Output the (X, Y) coordinate of the center of the cell containing the given text.  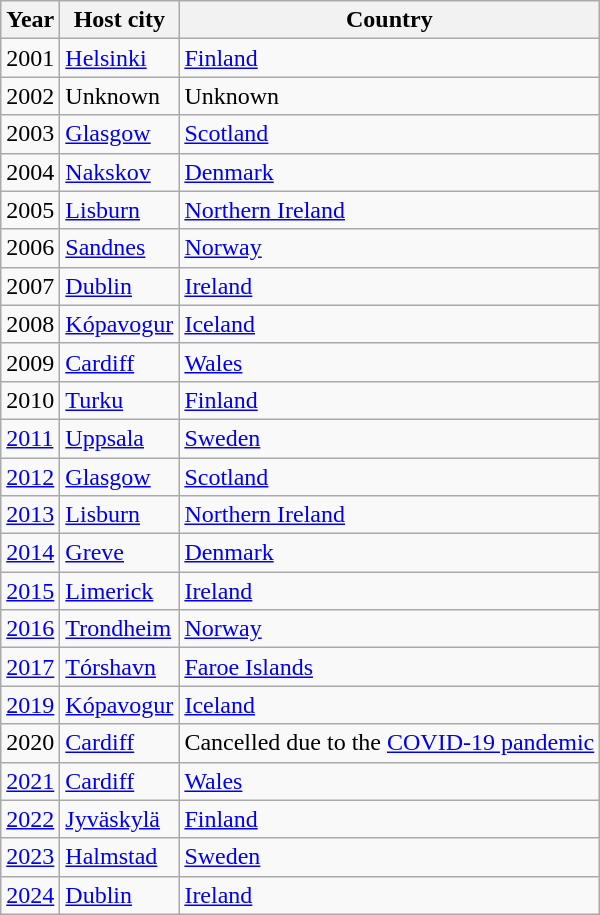
Trondheim (120, 629)
Jyväskylä (120, 819)
2009 (30, 362)
2003 (30, 134)
Sandnes (120, 248)
2008 (30, 324)
2019 (30, 705)
2015 (30, 591)
2023 (30, 857)
Cancelled due to the COVID-19 pandemic (390, 743)
2002 (30, 96)
2014 (30, 553)
Nakskov (120, 172)
2004 (30, 172)
2024 (30, 895)
Country (390, 20)
2001 (30, 58)
2011 (30, 438)
Uppsala (120, 438)
2012 (30, 477)
Helsinki (120, 58)
2022 (30, 819)
2017 (30, 667)
Greve (120, 553)
Tórshavn (120, 667)
2006 (30, 248)
Halmstad (120, 857)
2005 (30, 210)
Year (30, 20)
Limerick (120, 591)
2007 (30, 286)
Host city (120, 20)
2020 (30, 743)
Faroe Islands (390, 667)
2010 (30, 400)
Turku (120, 400)
2013 (30, 515)
2016 (30, 629)
2021 (30, 781)
